Detect which cell encompasses the target text, then output its (x, y) center coordinate. 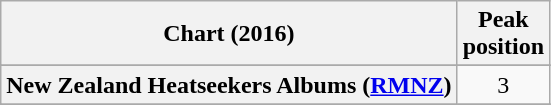
Chart (2016) (229, 34)
New Zealand Heatseekers Albums (RMNZ) (229, 85)
3 (503, 85)
Peak position (503, 34)
